Search for the cell housing the specified text and yield its [X, Y] center coordinate. 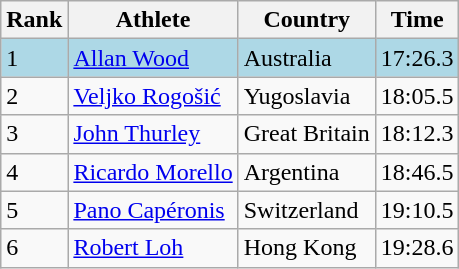
Allan Wood [153, 58]
Australia [306, 58]
Great Britain [306, 134]
John Thurley [153, 134]
Country [306, 20]
Time [417, 20]
Rank [34, 20]
Veljko Rogošić [153, 96]
Pano Capéronis [153, 210]
Yugoslavia [306, 96]
Hong Kong [306, 248]
4 [34, 172]
1 [34, 58]
Robert Loh [153, 248]
Argentina [306, 172]
17:26.3 [417, 58]
Athlete [153, 20]
Ricardo Morello [153, 172]
18:05.5 [417, 96]
5 [34, 210]
6 [34, 248]
2 [34, 96]
18:12.3 [417, 134]
18:46.5 [417, 172]
3 [34, 134]
19:10.5 [417, 210]
19:28.6 [417, 248]
Switzerland [306, 210]
